For the text-containing cell, return its midpoint in (x, y) coordinate format. 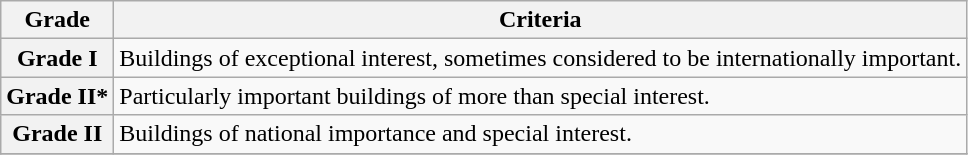
Criteria (540, 20)
Particularly important buildings of more than special interest. (540, 96)
Grade II (58, 134)
Grade (58, 20)
Buildings of exceptional interest, sometimes considered to be internationally important. (540, 58)
Grade I (58, 58)
Buildings of national importance and special interest. (540, 134)
Grade II* (58, 96)
